Scan for the cell matching the given text and deliver its (x, y) coordinate at center. 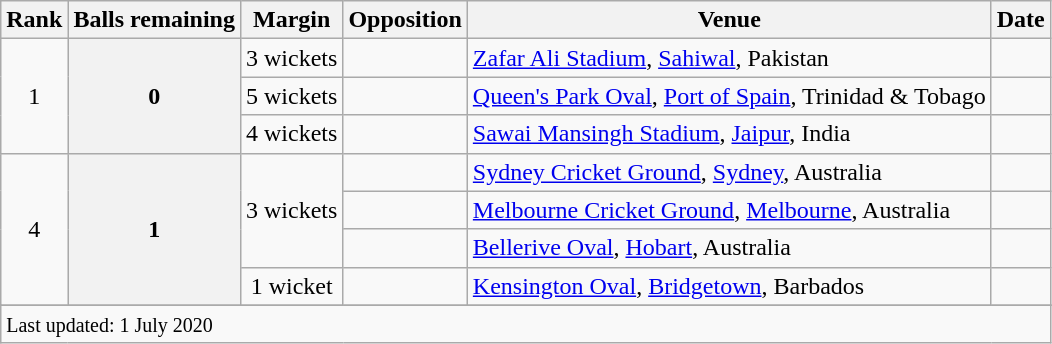
Margin (291, 20)
4 (34, 229)
Venue (729, 20)
Opposition (405, 20)
Queen's Park Oval, Port of Spain, Trinidad & Tobago (729, 96)
Sawai Mansingh Stadium, Jaipur, India (729, 134)
Last updated: 1 July 2020 (526, 324)
5 wickets (291, 96)
4 wickets (291, 134)
Balls remaining (154, 20)
0 (154, 96)
Bellerive Oval, Hobart, Australia (729, 248)
Rank (34, 20)
Melbourne Cricket Ground, Melbourne, Australia (729, 210)
Sydney Cricket Ground, Sydney, Australia (729, 172)
1 wicket (291, 286)
Zafar Ali Stadium, Sahiwal, Pakistan (729, 58)
Date (1020, 20)
Kensington Oval, Bridgetown, Barbados (729, 286)
